Provide the [x, y] coordinate of the cell's center where the given text is located.  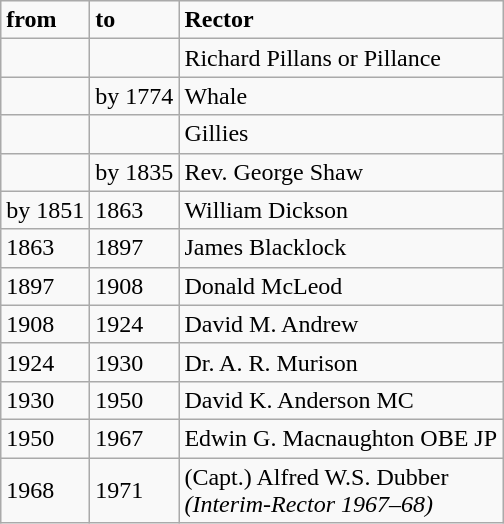
Dr. A. R. Murison [341, 362]
by 1835 [134, 172]
James Blacklock [341, 248]
Gillies [341, 134]
(Capt.) Alfred W.S. Dubber(Interim-Rector 1967–68) [341, 490]
by 1774 [134, 96]
Rev. George Shaw [341, 172]
1968 [46, 490]
Donald McLeod [341, 286]
1971 [134, 490]
Edwin G. Macnaughton OBE JP [341, 438]
David M. Andrew [341, 324]
by 1851 [46, 210]
David K. Anderson MC [341, 400]
Richard Pillans or Pillance [341, 58]
William Dickson [341, 210]
1967 [134, 438]
Whale [341, 96]
Rector [341, 20]
from [46, 20]
to [134, 20]
